Find where the given text appears and provide that cell's center as (X, Y) coordinate. 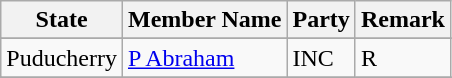
Party (321, 20)
R (402, 58)
INC (321, 58)
Puducherry (62, 58)
Member Name (204, 20)
State (62, 20)
P Abraham (204, 58)
Remark (402, 20)
